Output the (x, y) coordinate of the center of the cell containing the given text.  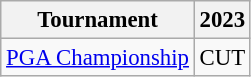
Tournament (98, 20)
2023 (222, 20)
PGA Championship (98, 58)
CUT (222, 58)
